Detect which cell encompasses the target text, then output its [X, Y] center coordinate. 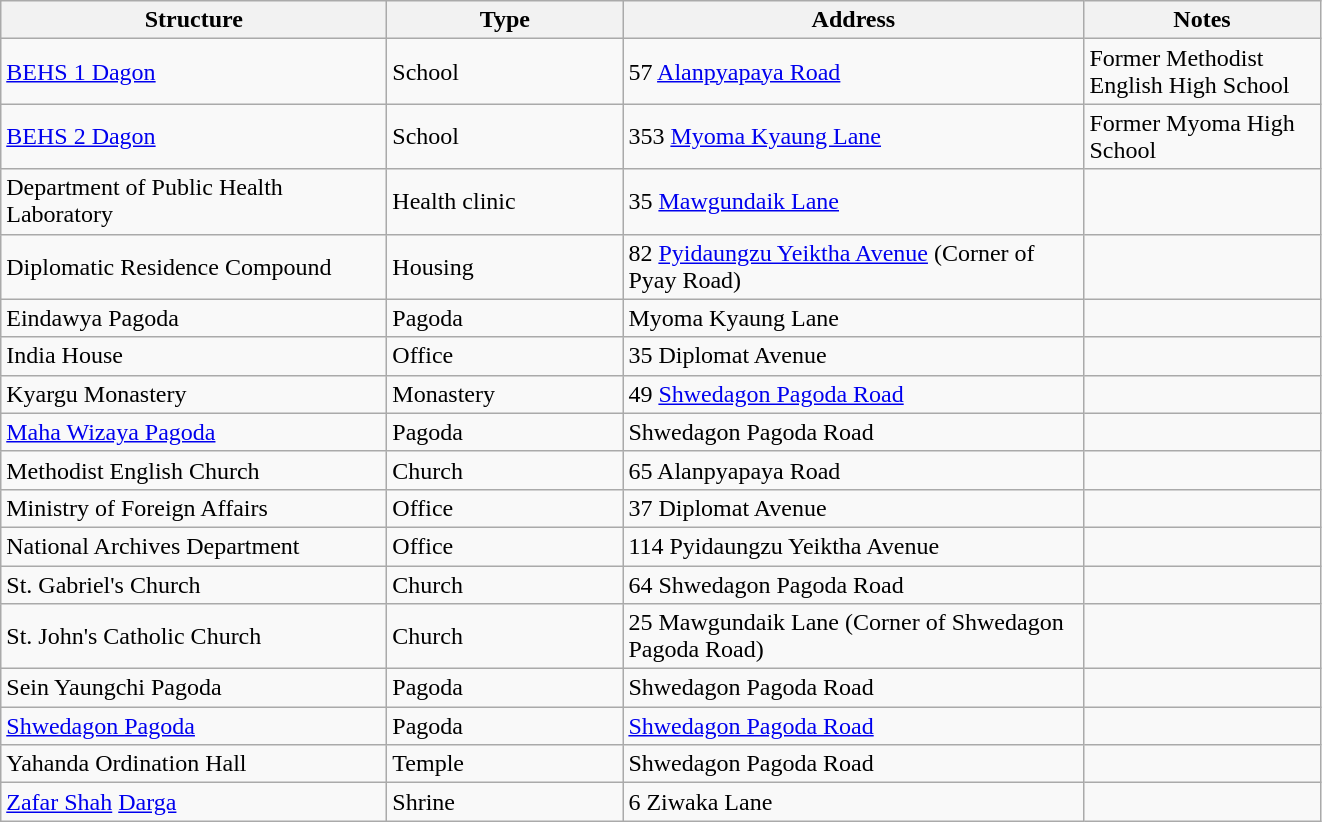
353 Myoma Kyaung Lane [854, 136]
Maha Wizaya Pagoda [194, 432]
35 Diplomat Avenue [854, 356]
64 Shwedagon Pagoda Road [854, 585]
Notes [1202, 20]
114 Pyidaungzu Yeiktha Avenue [854, 546]
Health clinic [505, 202]
Monastery [505, 394]
Yahanda Ordination Hall [194, 764]
Kyargu Monastery [194, 394]
Shwedagon Pagoda [194, 726]
65 Alanpyapaya Road [854, 470]
India House [194, 356]
49 Shwedagon Pagoda Road [854, 394]
Address [854, 20]
BEHS 1 Dagon [194, 72]
6 Ziwaka Lane [854, 802]
National Archives Department [194, 546]
Department of Public Health Laboratory [194, 202]
Temple [505, 764]
Former Methodist English High School [1202, 72]
Sein Yaungchi Pagoda [194, 688]
57 Alanpyapaya Road [854, 72]
Housing [505, 266]
St. John's Catholic Church [194, 636]
Ministry of Foreign Affairs [194, 508]
37 Diplomat Avenue [854, 508]
Type [505, 20]
Eindawya Pagoda [194, 318]
Myoma Kyaung Lane [854, 318]
Zafar Shah Darga [194, 802]
Former Myoma High School [1202, 136]
Methodist English Church [194, 470]
Structure [194, 20]
St. Gabriel's Church [194, 585]
82 Pyidaungzu Yeiktha Avenue (Corner of Pyay Road) [854, 266]
Diplomatic Residence Compound [194, 266]
25 Mawgundaik Lane (Corner of Shwedagon Pagoda Road) [854, 636]
Shrine [505, 802]
BEHS 2 Dagon [194, 136]
35 Mawgundaik Lane [854, 202]
